Provide the (X, Y) coordinate of the cell's center where the given text is located.  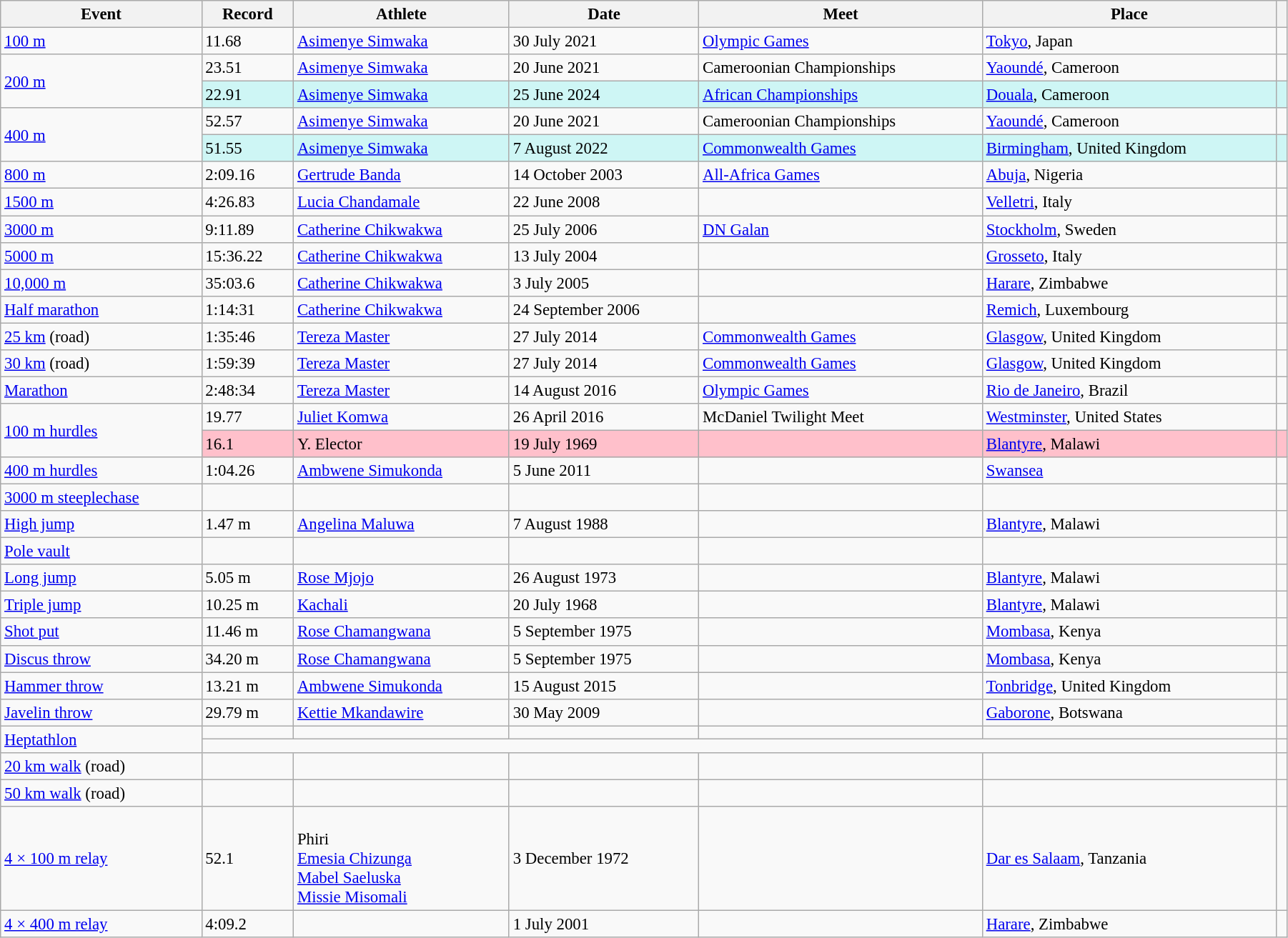
Shot put (101, 632)
Swansea (1129, 471)
400 m (101, 134)
Marathon (101, 390)
Grosseto, Italy (1129, 256)
15:36.22 (247, 256)
Date (603, 14)
Event (101, 14)
Birmingham, United Kingdom (1129, 149)
Hammer throw (101, 686)
African Championships (841, 95)
25 June 2024 (603, 95)
Gertrude Banda (402, 175)
24 September 2006 (603, 309)
1.47 m (247, 524)
14 August 2016 (603, 390)
5 June 2011 (603, 471)
25 km (road) (101, 336)
Y. Elector (402, 444)
1:35:46 (247, 336)
10,000 m (101, 283)
Abuja, Nigeria (1129, 175)
Dar es Salaam, Tanzania (1129, 859)
Half marathon (101, 309)
4:09.2 (247, 924)
26 April 2016 (603, 417)
100 m (101, 41)
3 December 1972 (603, 859)
5.05 m (247, 578)
19 July 1969 (603, 444)
11.68 (247, 41)
1:59:39 (247, 364)
1:14:31 (247, 309)
2:09.16 (247, 175)
PhiriEmesia ChizungaMabel SaeluskaMissie Misomali (402, 859)
McDaniel Twilight Meet (841, 417)
Place (1129, 14)
Douala, Cameroon (1129, 95)
9:11.89 (247, 229)
20 km walk (road) (101, 767)
14 October 2003 (603, 175)
16.1 (247, 444)
23.51 (247, 68)
200 m (101, 81)
7 August 2022 (603, 149)
30 km (road) (101, 364)
1:04.26 (247, 471)
19.77 (247, 417)
Rio de Janeiro, Brazil (1129, 390)
4:26.83 (247, 202)
Juliet Komwa (402, 417)
Discus throw (101, 659)
4 × 400 m relay (101, 924)
800 m (101, 175)
4 × 100 m relay (101, 859)
Rose Mjojo (402, 578)
52.57 (247, 121)
High jump (101, 524)
Lucia Chandamale (402, 202)
Angelina Maluwa (402, 524)
Triple jump (101, 605)
25 July 2006 (603, 229)
15 August 2015 (603, 686)
22.91 (247, 95)
30 May 2009 (603, 712)
35:03.6 (247, 283)
11.46 m (247, 632)
34.20 m (247, 659)
13.21 m (247, 686)
Tonbridge, United Kingdom (1129, 686)
Remich, Luxembourg (1129, 309)
100 m hurdles (101, 430)
Athlete (402, 14)
Gaborone, Botswana (1129, 712)
3000 m (101, 229)
Stockholm, Sweden (1129, 229)
10.25 m (247, 605)
Westminster, United States (1129, 417)
13 July 2004 (603, 256)
Tokyo, Japan (1129, 41)
1500 m (101, 202)
5000 m (101, 256)
Long jump (101, 578)
7 August 1988 (603, 524)
1 July 2001 (603, 924)
DN Galan (841, 229)
29.79 m (247, 712)
Javelin throw (101, 712)
50 km walk (road) (101, 793)
30 July 2021 (603, 41)
400 m hurdles (101, 471)
20 July 1968 (603, 605)
22 June 2008 (603, 202)
All-Africa Games (841, 175)
26 August 1973 (603, 578)
51.55 (247, 149)
Velletri, Italy (1129, 202)
Kachali (402, 605)
Record (247, 14)
Meet (841, 14)
Pole vault (101, 552)
3000 m steeplechase (101, 498)
Kettie Mkandawire (402, 712)
Heptathlon (101, 739)
3 July 2005 (603, 283)
52.1 (247, 859)
2:48:34 (247, 390)
